Locate the cell with the specified text and output its [X, Y] center coordinate. 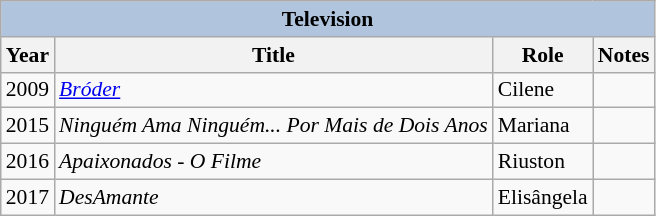
Riuston [543, 162]
Cilene [543, 90]
2009 [28, 90]
Mariana [543, 126]
Year [28, 55]
2016 [28, 162]
Ninguém Ama Ninguém... Por Mais de Dois Anos [274, 126]
2015 [28, 126]
Role [543, 55]
Elisângela [543, 197]
Notes [624, 55]
DesAmante [274, 197]
Television [328, 19]
2017 [28, 197]
Apaixonados - O Filme [274, 162]
Bróder [274, 90]
Title [274, 55]
